Identify which cell holds the provided text, then report its [x, y] central coordinate. 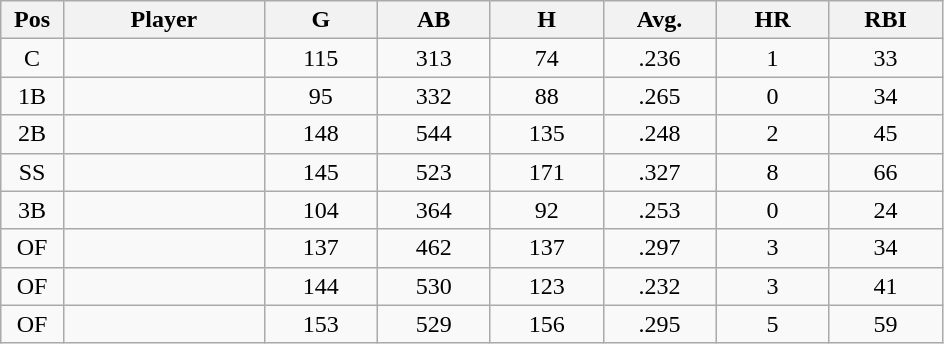
24 [886, 210]
95 [320, 96]
AB [434, 20]
41 [886, 286]
123 [546, 286]
G [320, 20]
115 [320, 58]
74 [546, 58]
144 [320, 286]
2B [32, 134]
171 [546, 172]
3B [32, 210]
523 [434, 172]
332 [434, 96]
45 [886, 134]
.232 [660, 286]
Player [164, 20]
5 [772, 324]
.236 [660, 58]
104 [320, 210]
544 [434, 134]
SS [32, 172]
1 [772, 58]
59 [886, 324]
.297 [660, 248]
RBI [886, 20]
135 [546, 134]
2 [772, 134]
.327 [660, 172]
145 [320, 172]
92 [546, 210]
529 [434, 324]
88 [546, 96]
153 [320, 324]
462 [434, 248]
364 [434, 210]
148 [320, 134]
33 [886, 58]
66 [886, 172]
.265 [660, 96]
1B [32, 96]
Pos [32, 20]
.295 [660, 324]
530 [434, 286]
HR [772, 20]
.248 [660, 134]
8 [772, 172]
H [546, 20]
C [32, 58]
.253 [660, 210]
156 [546, 324]
313 [434, 58]
Avg. [660, 20]
